Locate the cell with the specified text and output its (x, y) center coordinate. 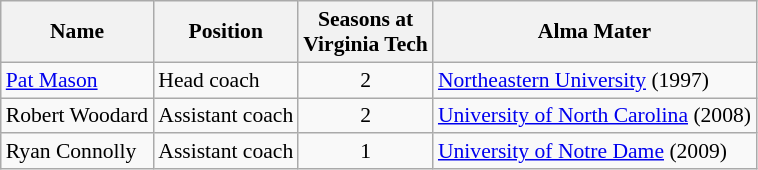
University of North Carolina (2008) (594, 116)
Head coach (226, 80)
Ryan Connolly (77, 152)
Position (226, 32)
Name (77, 32)
Seasons atVirginia Tech (366, 32)
Northeastern University (1997) (594, 80)
1 (366, 152)
University of Notre Dame (2009) (594, 152)
Robert Woodard (77, 116)
Pat Mason (77, 80)
Alma Mater (594, 32)
